From the cell containing the given text, extract its center point as [X, Y] coordinate. 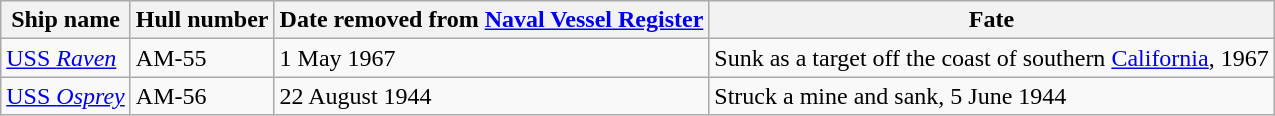
Hull number [202, 20]
USS Osprey [66, 96]
AM-55 [202, 58]
1 May 1967 [492, 58]
AM-56 [202, 96]
Sunk as a target off the coast of southern California, 1967 [992, 58]
USS Raven [66, 58]
Ship name [66, 20]
Struck a mine and sank, 5 June 1944 [992, 96]
22 August 1944 [492, 96]
Fate [992, 20]
Date removed from Naval Vessel Register [492, 20]
